Extract the (X, Y) coordinate from the center of the cell holding the provided text.  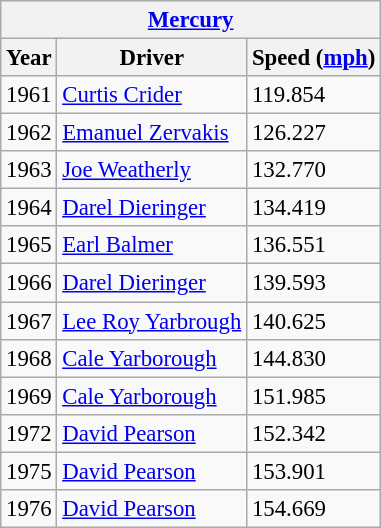
153.901 (314, 471)
154.669 (314, 509)
1966 (29, 283)
Driver (152, 58)
1975 (29, 471)
132.770 (314, 170)
126.227 (314, 133)
Mercury (191, 20)
139.593 (314, 283)
Curtis Crider (152, 95)
1963 (29, 170)
1969 (29, 396)
119.854 (314, 95)
1976 (29, 509)
1961 (29, 95)
151.985 (314, 396)
Joe Weatherly (152, 170)
1965 (29, 245)
1968 (29, 358)
Emanuel Zervakis (152, 133)
Lee Roy Yarbrough (152, 321)
152.342 (314, 433)
Earl Balmer (152, 245)
140.625 (314, 321)
Year (29, 58)
144.830 (314, 358)
136.551 (314, 245)
1964 (29, 208)
1967 (29, 321)
Speed (mph) (314, 58)
1962 (29, 133)
1972 (29, 433)
134.419 (314, 208)
